Find where the given text appears and provide that cell's center as (X, Y) coordinate. 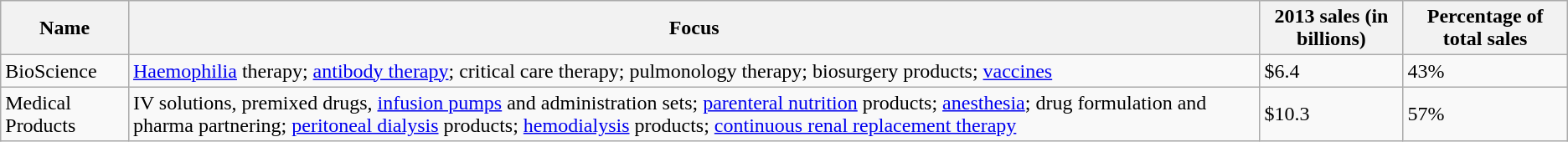
Haemophilia therapy; antibody therapy; critical care therapy; pulmonology therapy; biosurgery products; vaccines (694, 71)
Percentage of total sales (1485, 28)
57% (1485, 114)
2013 sales (in billions) (1332, 28)
43% (1485, 71)
$6.4 (1332, 71)
BioScience (65, 71)
$10.3 (1332, 114)
Focus (694, 28)
Name (65, 28)
Medical Products (65, 114)
